For the text-containing cell, return its midpoint in [X, Y] coordinate format. 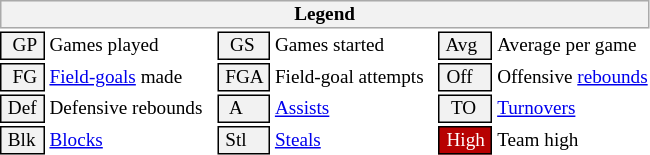
Blocks [131, 140]
FG [22, 77]
Assists [354, 108]
Games played [131, 46]
GP [22, 46]
Team high [573, 140]
Offensive rebounds [573, 77]
High [466, 140]
FGA [244, 77]
Legend [324, 14]
TO [466, 108]
GS [244, 46]
Def [22, 108]
Field-goals made [131, 77]
Blk [22, 140]
Average per game [573, 46]
Defensive rebounds [131, 108]
Field-goal attempts [354, 77]
Turnovers [573, 108]
A [244, 108]
Stl [244, 140]
Games started [354, 46]
Steals [354, 140]
Avg [466, 46]
Off [466, 77]
